Return [X, Y] of the center of cell containing provided text 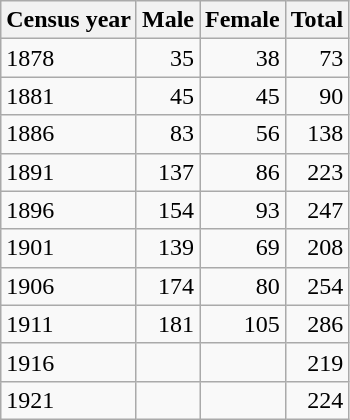
83 [168, 134]
1921 [69, 400]
Female [243, 20]
1901 [69, 248]
1878 [69, 58]
1886 [69, 134]
90 [317, 96]
1891 [69, 172]
73 [317, 58]
139 [168, 248]
1911 [69, 324]
69 [243, 248]
1906 [69, 286]
93 [243, 210]
105 [243, 324]
80 [243, 286]
1896 [69, 210]
1916 [69, 362]
254 [317, 286]
1881 [69, 96]
86 [243, 172]
38 [243, 58]
137 [168, 172]
Total [317, 20]
35 [168, 58]
208 [317, 248]
138 [317, 134]
Census year [69, 20]
286 [317, 324]
219 [317, 362]
223 [317, 172]
247 [317, 210]
174 [168, 286]
154 [168, 210]
Male [168, 20]
181 [168, 324]
56 [243, 134]
224 [317, 400]
